Return [x, y] of the center of cell containing provided text 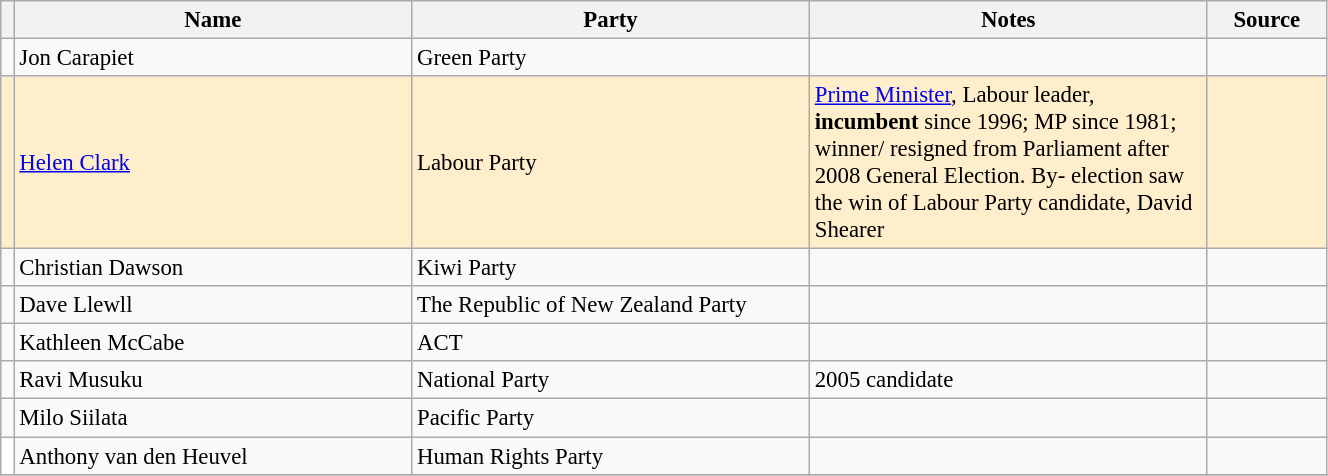
Notes [1008, 20]
Milo Siilata [213, 418]
Labour Party [611, 162]
2005 candidate [1008, 381]
Ravi Musuku [213, 381]
Christian Dawson [213, 268]
National Party [611, 381]
Anthony van den Heuvel [213, 456]
Kathleen McCabe [213, 343]
Source [1266, 20]
Helen Clark [213, 162]
Kiwi Party [611, 268]
Green Party [611, 58]
Pacific Party [611, 418]
The Republic of New Zealand Party [611, 305]
ACT [611, 343]
Jon Carapiet [213, 58]
Human Rights Party [611, 456]
Dave Llewll [213, 305]
Party [611, 20]
Name [213, 20]
